Locate the cell with the specified text and output its [x, y] center coordinate. 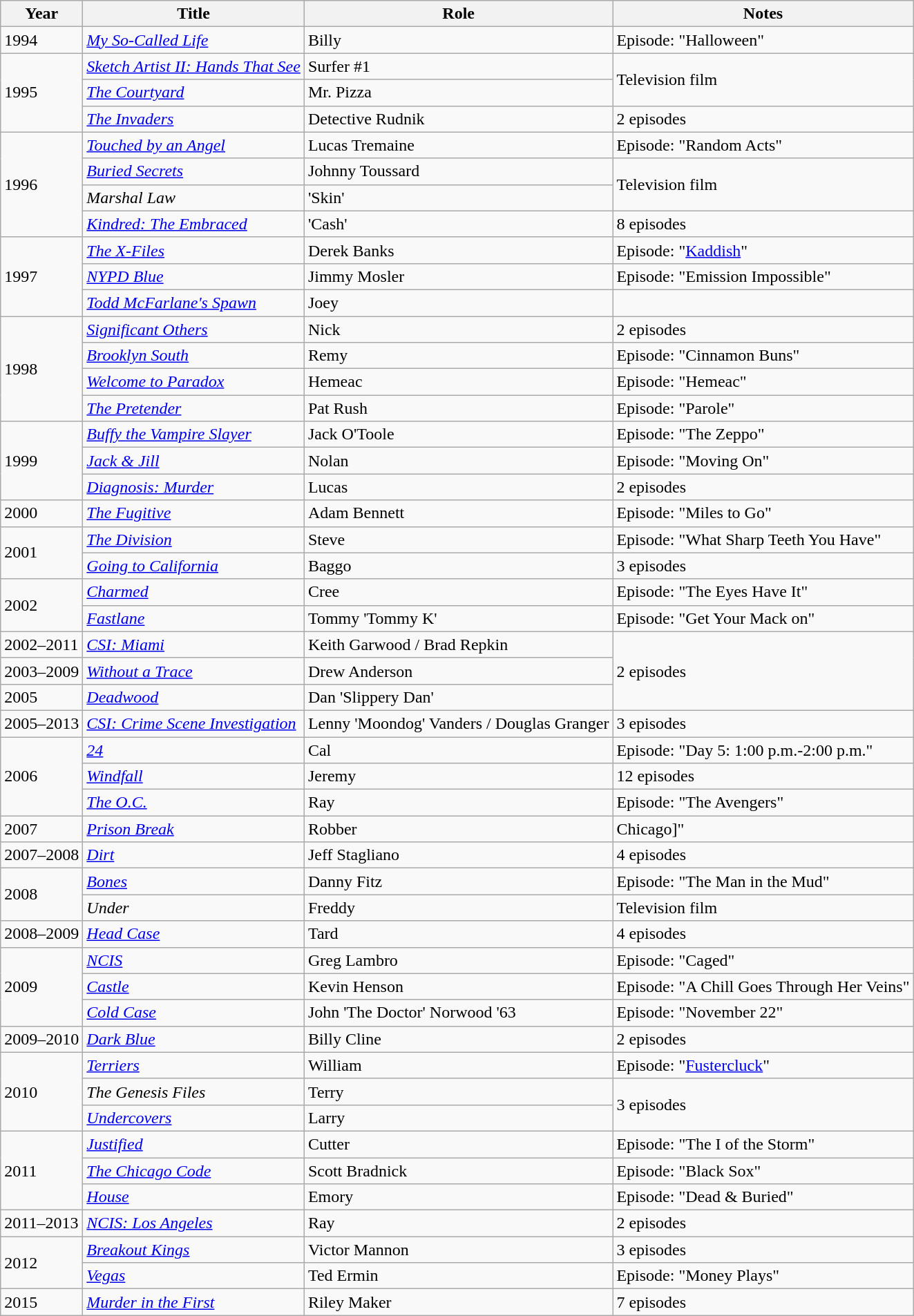
CSI: Miami [193, 645]
Episode: "Hemeac" [763, 382]
Episode: "Money Plays" [763, 1276]
Pat Rush [459, 408]
NYPD Blue [193, 276]
Episode: "A Chill Goes Through Her Veins" [763, 986]
Year [41, 14]
Buried Secrets [193, 171]
Jeremy [459, 776]
Episode: "Emission Impossible" [763, 276]
Lucas [459, 487]
8 episodes [763, 224]
Head Case [193, 934]
2008–2009 [41, 934]
2011–2013 [41, 1223]
Greg Lambro [459, 960]
1998 [41, 369]
Dan 'Slippery Dan' [459, 697]
Nolan [459, 461]
Cree [459, 592]
Emory [459, 1197]
12 episodes [763, 776]
Episode: "Miles to Go" [763, 513]
2010 [41, 1091]
Freddy [459, 908]
1994 [41, 40]
Remy [459, 356]
Keith Garwood / Brad Repkin [459, 645]
Buffy the Vampire Slayer [193, 435]
7 episodes [763, 1302]
Windfall [193, 776]
Vegas [193, 1276]
Breakout Kings [193, 1250]
Episode: "The Eyes Have It" [763, 592]
The Genesis Files [193, 1091]
Episode: "Day 5: 1:00 p.m.-2:00 p.m." [763, 750]
Kindred: The Embraced [193, 224]
2000 [41, 513]
Episode: "Parole" [763, 408]
2005–2013 [41, 723]
1996 [41, 184]
Marshal Law [193, 198]
Episode: "Fustercluck" [763, 1065]
Ted Ermin [459, 1276]
1999 [41, 461]
Justified [193, 1144]
The Pretender [193, 408]
Episode: "Halloween" [763, 40]
John 'The Doctor' Norwood '63 [459, 1013]
2015 [41, 1302]
Episode: "The Man in the Mud" [763, 881]
Drew Anderson [459, 671]
Bones [193, 881]
2002 [41, 605]
Cold Case [193, 1013]
CSI: Crime Scene Investigation [193, 723]
2005 [41, 697]
Episode: "The I of the Storm" [763, 1144]
Mr. Pizza [459, 93]
2007–2008 [41, 855]
Derek Banks [459, 250]
Episode: "What Sharp Teeth You Have" [763, 540]
Role [459, 14]
Under [193, 908]
Terriers [193, 1065]
Episode: "November 22" [763, 1013]
William [459, 1065]
2009 [41, 986]
Welcome to Paradox [193, 382]
The X-Files [193, 250]
2009–2010 [41, 1039]
Castle [193, 986]
Jack O'Toole [459, 435]
Episode: "Random Acts" [763, 145]
Deadwood [193, 697]
Nick [459, 330]
Scott Bradnick [459, 1171]
Brooklyn South [193, 356]
2002–2011 [41, 645]
Victor Mannon [459, 1250]
Murder in the First [193, 1302]
Diagnosis: Murder [193, 487]
Going to California [193, 566]
Episode: "Kaddish" [763, 250]
Episode: "The Avengers" [763, 803]
Episode: "Get Your Mack on" [763, 618]
The O.C. [193, 803]
Episode: "Caged" [763, 960]
Steve [459, 540]
Jimmy Mosler [459, 276]
Tommy 'Tommy K' [459, 618]
Cutter [459, 1144]
The Chicago Code [193, 1171]
The Invaders [193, 119]
Cal [459, 750]
2012 [41, 1263]
Detective Rudnik [459, 119]
House [193, 1197]
1997 [41, 276]
Without a Trace [193, 671]
Billy [459, 40]
Significant Others [193, 330]
2011 [41, 1170]
The Courtyard [193, 93]
2003–2009 [41, 671]
Title [193, 14]
Terry [459, 1091]
'Cash' [459, 224]
Kevin Henson [459, 986]
Riley Maker [459, 1302]
Episode: "Moving On" [763, 461]
1995 [41, 93]
The Division [193, 540]
Episode: "Black Sox" [763, 1171]
Danny Fitz [459, 881]
Surfer #1 [459, 66]
Johnny Toussard [459, 171]
Jack & Jill [193, 461]
Episode: "Cinnamon Buns" [763, 356]
Episode: "The Zeppo" [763, 435]
NCIS: Los Angeles [193, 1223]
2006 [41, 776]
Chicago]" [763, 829]
Joey [459, 303]
Lenny 'Moondog' Vanders / Douglas Granger [459, 723]
Dirt [193, 855]
Episode: "Dead & Buried" [763, 1197]
Fastlane [193, 618]
Touched by an Angel [193, 145]
Billy Cline [459, 1039]
'Skin' [459, 198]
Todd McFarlane's Spawn [193, 303]
Baggo [459, 566]
The Fugitive [193, 513]
Dark Blue [193, 1039]
Robber [459, 829]
Notes [763, 14]
2001 [41, 553]
Jeff Stagliano [459, 855]
My So-Called Life [193, 40]
Undercovers [193, 1118]
Lucas Tremaine [459, 145]
Adam Bennett [459, 513]
Tard [459, 934]
Hemeac [459, 382]
Prison Break [193, 829]
2008 [41, 895]
NCIS [193, 960]
Charmed [193, 592]
2007 [41, 829]
24 [193, 750]
Larry [459, 1118]
Sketch Artist II: Hands That See [193, 66]
